Pinpoint the cell where the given text exists, returning its (x, y) midpoint coordinate. 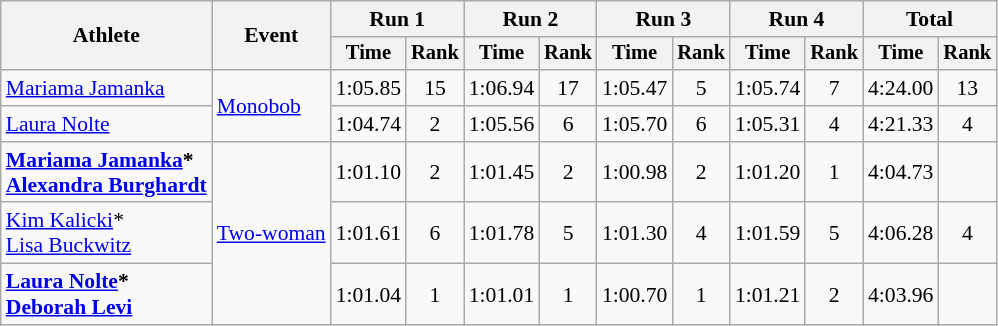
Run 4 (796, 19)
4:06.28 (900, 234)
Run 1 (398, 19)
17 (568, 88)
Run 2 (530, 19)
13 (967, 88)
1:01.61 (368, 234)
15 (435, 88)
1:05.56 (502, 124)
Event (272, 36)
1:00.98 (634, 172)
1:05.70 (634, 124)
Mariama Jamanka (106, 88)
4:24.00 (900, 88)
1:01.04 (368, 294)
1:01.21 (768, 294)
1:01.01 (502, 294)
1:01.20 (768, 172)
1:05.74 (768, 88)
1:00.70 (634, 294)
7 (834, 88)
Kim Kalicki*Lisa Buckwitz (106, 234)
4:03.96 (900, 294)
1:05.47 (634, 88)
1:01.78 (502, 234)
1:01.59 (768, 234)
1:01.45 (502, 172)
Laura Nolte (106, 124)
1:04.74 (368, 124)
Mariama Jamanka*Alexandra Burghardt (106, 172)
Monobob (272, 106)
4:21.33 (900, 124)
Athlete (106, 36)
4:04.73 (900, 172)
Run 3 (664, 19)
1:01.30 (634, 234)
Total (930, 19)
1:05.31 (768, 124)
Two-woman (272, 234)
1:01.10 (368, 172)
1:06.94 (502, 88)
Laura Nolte*Deborah Levi (106, 294)
1:05.85 (368, 88)
